Search for the cell housing the specified text and yield its [x, y] center coordinate. 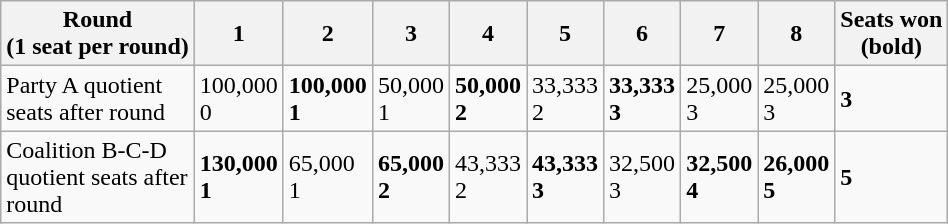
Round (1 seat per round) [98, 34]
32,5003 [642, 177]
8 [796, 34]
65,0001 [328, 177]
33,3332 [566, 98]
Seats won (bold) [892, 34]
32,5004 [720, 177]
Party A quotient seats after round [98, 98]
65,0002 [410, 177]
100,0000 [238, 98]
43,3332 [488, 177]
2 [328, 34]
100,0001 [328, 98]
33,3333 [642, 98]
50,0002 [488, 98]
50,0001 [410, 98]
1 [238, 34]
4 [488, 34]
6 [642, 34]
130,0001 [238, 177]
7 [720, 34]
43,3333 [566, 177]
26,0005 [796, 177]
Coalition B-C-D quotient seats after round [98, 177]
